Return (X, Y) of the center of cell containing provided text 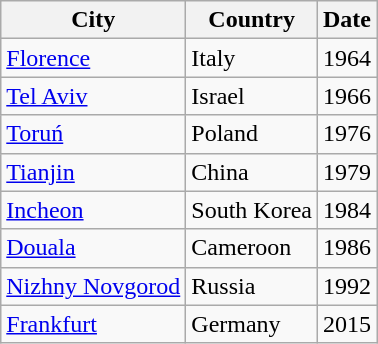
1966 (348, 96)
1986 (348, 248)
1992 (348, 286)
Incheon (94, 210)
Israel (252, 96)
Cameroon (252, 248)
1979 (348, 172)
Frankfurt (94, 324)
Nizhny Novgorod (94, 286)
1964 (348, 58)
Toruń (94, 134)
China (252, 172)
South Korea (252, 210)
Tel Aviv (94, 96)
Date (348, 20)
1984 (348, 210)
Douala (94, 248)
Italy (252, 58)
Florence (94, 58)
1976 (348, 134)
Country (252, 20)
Tianjin (94, 172)
Russia (252, 286)
Poland (252, 134)
Germany (252, 324)
2015 (348, 324)
City (94, 20)
